From the cell containing the given text, extract its center point as (x, y) coordinate. 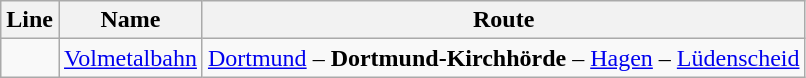
Volmetalbahn (130, 58)
Route (504, 20)
Dortmund – Dortmund-Kirchhörde – Hagen – Lüdenscheid (504, 58)
Line (30, 20)
Name (130, 20)
